From the cell containing the given text, extract its center point as (X, Y) coordinate. 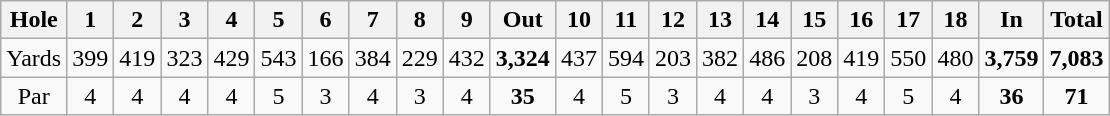
35 (522, 96)
208 (814, 58)
166 (326, 58)
7 (372, 20)
323 (184, 58)
71 (1076, 96)
6 (326, 20)
1 (90, 20)
3,324 (522, 58)
Par (34, 96)
18 (956, 20)
480 (956, 58)
543 (278, 58)
In (1012, 20)
14 (768, 20)
Total (1076, 20)
13 (720, 20)
17 (908, 20)
2 (138, 20)
550 (908, 58)
399 (90, 58)
437 (578, 58)
15 (814, 20)
Yards (34, 58)
10 (578, 20)
Hole (34, 20)
229 (420, 58)
11 (626, 20)
7,083 (1076, 58)
432 (466, 58)
12 (672, 20)
382 (720, 58)
9 (466, 20)
36 (1012, 96)
486 (768, 58)
384 (372, 58)
3,759 (1012, 58)
8 (420, 20)
594 (626, 58)
429 (232, 58)
Out (522, 20)
16 (862, 20)
203 (672, 58)
